Locate the cell with the specified text and output its [x, y] center coordinate. 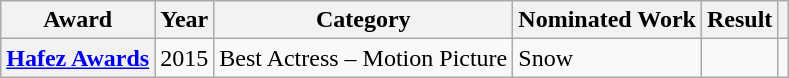
Award [78, 20]
Category [364, 20]
Nominated Work [608, 20]
Year [184, 20]
Hafez Awards [78, 58]
Best Actress – Motion Picture [364, 58]
Snow [608, 58]
2015 [184, 58]
Result [739, 20]
